Determine the (X, Y) coordinate at the center of the cell enclosing the given text.  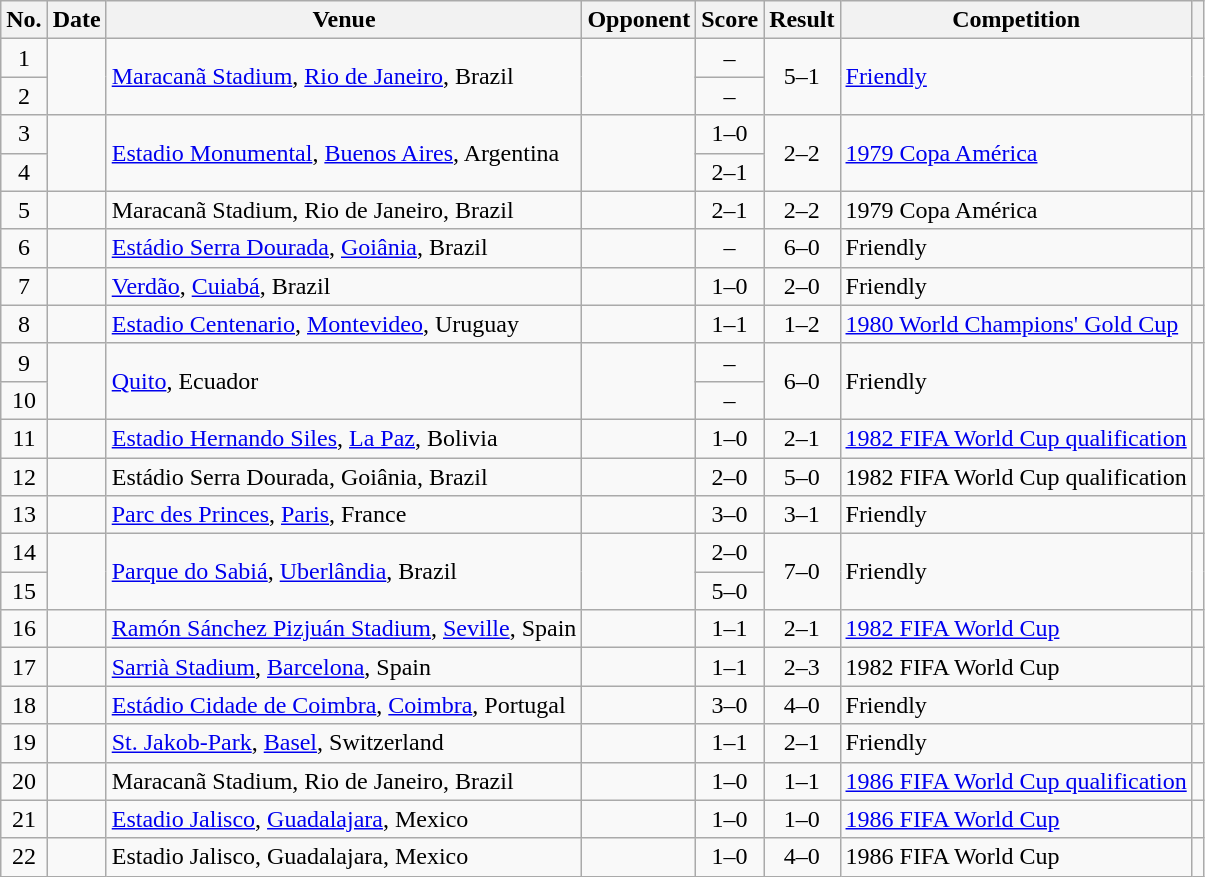
2 (24, 96)
5–1 (802, 77)
Date (76, 20)
10 (24, 400)
4 (24, 172)
16 (24, 629)
3 (24, 134)
21 (24, 819)
6 (24, 248)
7–0 (802, 572)
Estadio Centenario, Montevideo, Uruguay (344, 324)
Result (802, 20)
St. Jakob-Park, Basel, Switzerland (344, 743)
Parc des Princes, Paris, France (344, 515)
Ramón Sánchez Pizjuán Stadium, Seville, Spain (344, 629)
12 (24, 477)
5 (24, 210)
1 (24, 58)
Competition (1016, 20)
Estadio Monumental, Buenos Aires, Argentina (344, 153)
Estádio Cidade de Coimbra, Coimbra, Portugal (344, 705)
15 (24, 591)
22 (24, 857)
Venue (344, 20)
No. (24, 20)
Score (730, 20)
1986 FIFA World Cup qualification (1016, 781)
20 (24, 781)
19 (24, 743)
11 (24, 438)
Verdão, Cuiabá, Brazil (344, 286)
17 (24, 667)
1–2 (802, 324)
18 (24, 705)
Opponent (639, 20)
Estadio Hernando Siles, La Paz, Bolivia (344, 438)
3–1 (802, 515)
2–3 (802, 667)
14 (24, 553)
Parque do Sabiá, Uberlândia, Brazil (344, 572)
13 (24, 515)
Quito, Ecuador (344, 381)
Sarrià Stadium, Barcelona, Spain (344, 667)
1980 World Champions' Gold Cup (1016, 324)
8 (24, 324)
9 (24, 362)
7 (24, 286)
